Detect which cell encompasses the target text, then output its [x, y] center coordinate. 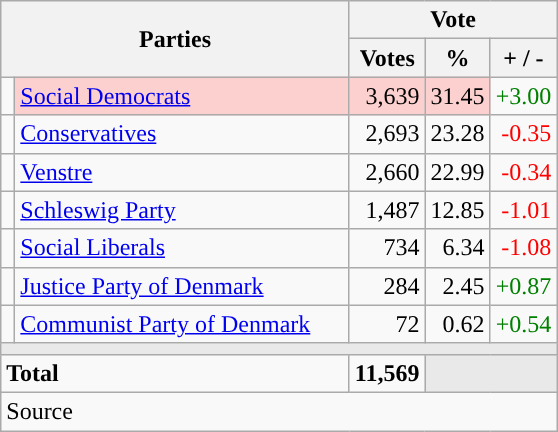
+ / - [524, 58]
Social Liberals [182, 248]
+0.54 [524, 324]
Parties [176, 39]
-1.08 [524, 248]
Schleswig Party [182, 210]
22.99 [458, 172]
734 [387, 248]
-0.34 [524, 172]
2,693 [387, 134]
Justice Party of Denmark [182, 286]
284 [387, 286]
2,660 [387, 172]
23.28 [458, 134]
-1.01 [524, 210]
+3.00 [524, 96]
72 [387, 324]
Venstre [182, 172]
Total [176, 373]
Communist Party of Denmark [182, 324]
Votes [387, 58]
12.85 [458, 210]
11,569 [387, 373]
% [458, 58]
-0.35 [524, 134]
+0.87 [524, 286]
6.34 [458, 248]
Source [279, 411]
3,639 [387, 96]
Vote [452, 20]
2.45 [458, 286]
Social Democrats [182, 96]
Conservatives [182, 134]
0.62 [458, 324]
1,487 [387, 210]
31.45 [458, 96]
